Capture the cell that displays the provided text and extract its [X, Y] central coordinate. 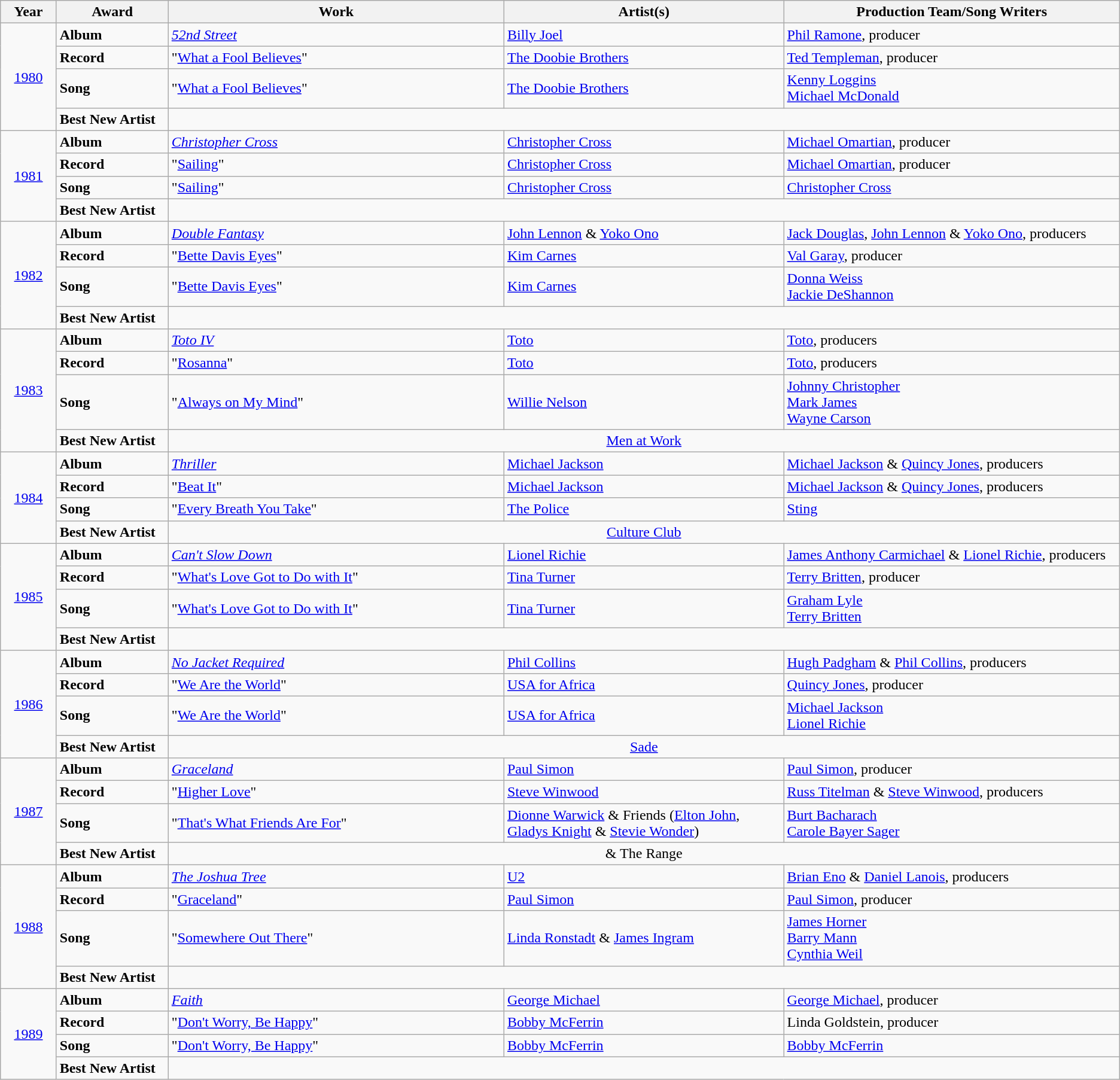
Can't Slow Down [336, 555]
1986 [29, 704]
& The Range [644, 854]
Production Team/Song Writers [951, 12]
"Somewhere Out There" [336, 938]
Jack Douglas, John Lennon & Yoko Ono, producers [951, 233]
1984 [29, 498]
Phil Ramone, producer [951, 35]
Brian Eno & Daniel Lanois, producers [951, 877]
James Anthony Carmichael & Lionel Richie, producers [951, 555]
Hugh Padgham & Phil Collins, producers [951, 662]
Graceland [336, 769]
Russ Titelman & Steve Winwood, producers [951, 792]
Burt BacharachCarole Bayer Sager [951, 823]
1989 [29, 1034]
1983 [29, 391]
U2 [644, 877]
Lionel Richie [644, 555]
"Beat It" [336, 486]
Award [112, 12]
Michael JacksonLionel Richie [951, 716]
James HornerBarry MannCynthia Weil [951, 938]
No Jacket Required [336, 662]
Work [336, 12]
Culture Club [644, 532]
Quincy Jones, producer [951, 684]
Linda Ronstadt & James Ingram [644, 938]
The Police [644, 509]
"Every Breath You Take" [336, 509]
Ted Templeman, producer [951, 57]
1980 [29, 77]
John Lennon & Yoko Ono [644, 233]
Toto IV [336, 340]
Thriller [336, 464]
Billy Joel [644, 35]
Double Fantasy [336, 233]
1988 [29, 927]
George Michael [644, 1000]
Dionne Warwick & Friends (Elton John, Gladys Knight & Stevie Wonder) [644, 823]
Linda Goldstein, producer [951, 1023]
"Always on My Mind" [336, 402]
1987 [29, 811]
52nd Street [336, 35]
1982 [29, 275]
"Rosanna" [336, 363]
Year [29, 12]
Sting [951, 509]
Graham LyleTerry Britten [951, 608]
George Michael, producer [951, 1000]
"Higher Love" [336, 792]
1985 [29, 597]
Donna WeissJackie DeShannon [951, 286]
The Joshua Tree [336, 877]
Men at Work [644, 441]
1981 [29, 176]
Terry Britten, producer [951, 577]
Phil Collins [644, 662]
"Graceland" [336, 899]
Sade [644, 746]
"That's What Friends Are For" [336, 823]
Steve Winwood [644, 792]
Kenny LogginsMichael McDonald [951, 89]
Johnny ChristopherMark JamesWayne Carson [951, 402]
Artist(s) [644, 12]
Val Garay, producer [951, 255]
Willie Nelson [644, 402]
Faith [336, 1000]
